Find where the given text appears and provide that cell's center as (X, Y) coordinate. 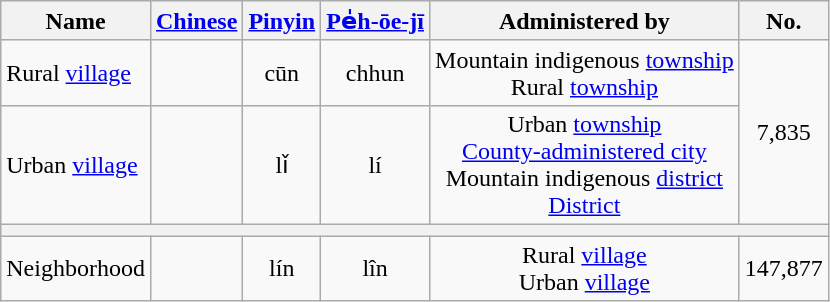
Administered by (585, 21)
lí (376, 164)
Urban village (76, 164)
lîn (376, 268)
Mountain indigenous townshipRural township (585, 72)
Pinyin (282, 21)
147,877 (784, 268)
lǐ (282, 164)
Rural villageUrban village (585, 268)
7,835 (784, 132)
lín (282, 268)
Neighborhood (76, 268)
Rural village (76, 72)
Name (76, 21)
Chinese (196, 21)
cūn (282, 72)
No. (784, 21)
Pe̍h-ōe-jī (376, 21)
chhun (376, 72)
Urban townshipCounty-administered cityMountain indigenous districtDistrict (585, 164)
